Capture the cell that displays the provided text and extract its [X, Y] central coordinate. 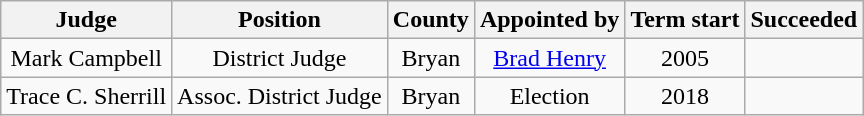
District Judge [280, 58]
Election [549, 96]
Mark Campbell [86, 58]
Term start [685, 20]
2018 [685, 96]
Brad Henry [549, 58]
Position [280, 20]
Judge [86, 20]
County [430, 20]
Succeeded [804, 20]
Assoc. District Judge [280, 96]
Trace C. Sherrill [86, 96]
Appointed by [549, 20]
2005 [685, 58]
